Identify which cell holds the provided text, then report its (x, y) central coordinate. 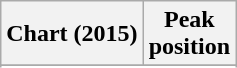
Peak position (189, 34)
Chart (2015) (72, 34)
